Capture the cell that displays the provided text and extract its (X, Y) central coordinate. 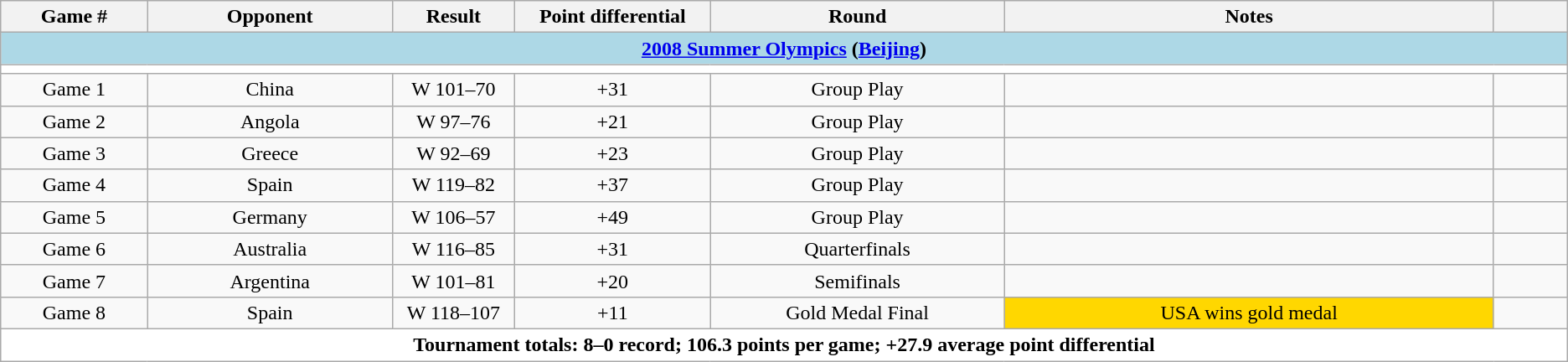
+20 (612, 281)
Opponent (270, 17)
W 101–70 (453, 90)
Greece (270, 153)
Game 7 (74, 281)
W 106–57 (453, 217)
+49 (612, 217)
W 101–81 (453, 281)
Game 5 (74, 217)
W 92–69 (453, 153)
W 118–107 (453, 313)
Germany (270, 217)
Game 6 (74, 249)
Australia (270, 249)
Gold Medal Final (858, 313)
W 116–85 (453, 249)
+37 (612, 185)
Point differential (612, 17)
+21 (612, 122)
Tournament totals: 8–0 record; 106.3 points per game; +27.9 average point differential (784, 344)
Argentina (270, 281)
Game 1 (74, 90)
+11 (612, 313)
China (270, 90)
Game 4 (74, 185)
Notes (1250, 17)
USA wins gold medal (1250, 313)
Game 8 (74, 313)
W 97–76 (453, 122)
Round (858, 17)
Angola (270, 122)
Game # (74, 17)
Result (453, 17)
2008 Summer Olympics (Beijing) (784, 49)
Game 3 (74, 153)
Semifinals (858, 281)
Game 2 (74, 122)
Quarterfinals (858, 249)
+23 (612, 153)
W 119–82 (453, 185)
